Provide the (X, Y) coordinate of the cell's center where the given text is located.  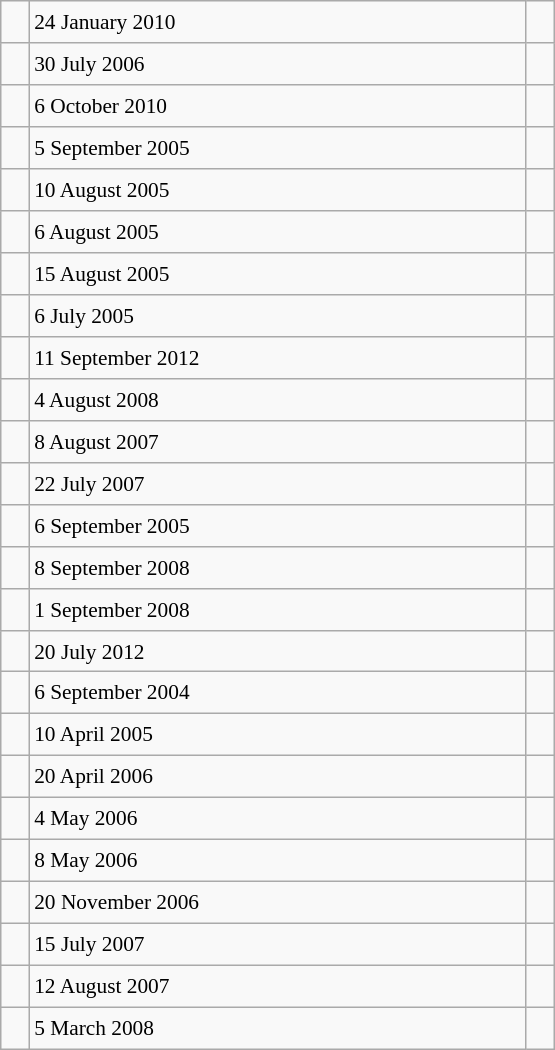
6 October 2010 (278, 106)
8 August 2007 (278, 441)
6 September 2005 (278, 525)
12 August 2007 (278, 986)
5 March 2008 (278, 1028)
24 January 2010 (278, 22)
5 September 2005 (278, 148)
10 April 2005 (278, 735)
10 August 2005 (278, 190)
15 August 2005 (278, 274)
11 September 2012 (278, 358)
8 May 2006 (278, 861)
8 September 2008 (278, 567)
1 September 2008 (278, 609)
6 July 2005 (278, 316)
30 July 2006 (278, 64)
4 May 2006 (278, 819)
6 September 2004 (278, 693)
6 August 2005 (278, 232)
20 July 2012 (278, 651)
20 April 2006 (278, 777)
20 November 2006 (278, 903)
15 July 2007 (278, 945)
22 July 2007 (278, 483)
4 August 2008 (278, 399)
